Detect which cell encompasses the target text, then output its (x, y) center coordinate. 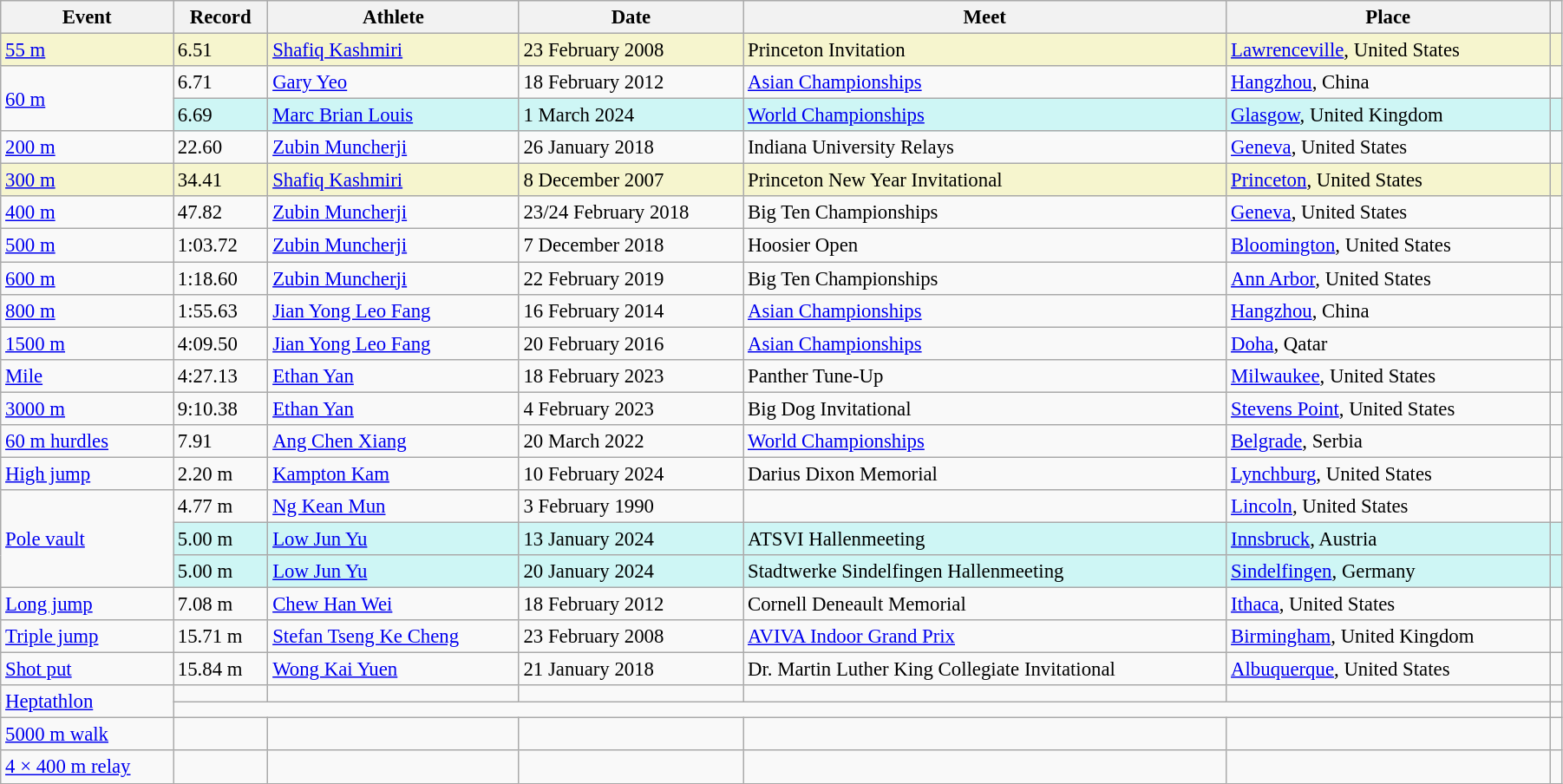
Stadtwerke Sindelfingen Hallenmeeting (985, 572)
20 January 2024 (631, 572)
60 m hurdles (87, 441)
Darius Dixon Memorial (985, 474)
1 March 2024 (631, 115)
AVIVA Indoor Grand Prix (985, 637)
Triple jump (87, 637)
15.71 m (220, 637)
500 m (87, 245)
Chew Han Wei (394, 604)
18 February 2023 (631, 376)
Bloomington, United States (1388, 245)
Dr. Martin Luther King Collegiate Invitational (985, 670)
Ithaca, United States (1388, 604)
Pole vault (87, 539)
Hoosier Open (985, 245)
Innsbruck, Austria (1388, 539)
23/24 February 2018 (631, 212)
Princeton, United States (1388, 180)
3 February 1990 (631, 506)
13 January 2024 (631, 539)
Milwaukee, United States (1388, 376)
Panther Tune-Up (985, 376)
26 January 2018 (631, 147)
Record (220, 17)
Lincoln, United States (1388, 506)
21 January 2018 (631, 670)
1:55.63 (220, 310)
800 m (87, 310)
Event (87, 17)
600 m (87, 278)
47.82 (220, 212)
8 December 2007 (631, 180)
Shot put (87, 670)
1500 m (87, 343)
22.60 (220, 147)
Place (1388, 17)
Date (631, 17)
34.41 (220, 180)
Indiana University Relays (985, 147)
1:03.72 (220, 245)
15.84 m (220, 670)
2.20 m (220, 474)
16 February 2014 (631, 310)
Big Dog Invitational (985, 408)
Athlete (394, 17)
Princeton Invitation (985, 50)
Long jump (87, 604)
Lawrenceville, United States (1388, 50)
Heptathlon (87, 702)
Albuquerque, United States (1388, 670)
55 m (87, 50)
ATSVI Hallenmeeting (985, 539)
Mile (87, 376)
Sindelfingen, Germany (1388, 572)
3000 m (87, 408)
5000 m walk (87, 735)
Cornell Deneault Memorial (985, 604)
300 m (87, 180)
4:09.50 (220, 343)
10 February 2024 (631, 474)
Princeton New Year Invitational (985, 180)
Glasgow, United Kingdom (1388, 115)
Marc Brian Louis (394, 115)
Gary Yeo (394, 82)
4.77 m (220, 506)
20 March 2022 (631, 441)
Meet (985, 17)
Wong Kai Yuen (394, 670)
4 × 400 m relay (87, 768)
Kampton Kam (394, 474)
22 February 2019 (631, 278)
4 February 2023 (631, 408)
60 m (87, 99)
7.08 m (220, 604)
Belgrade, Serbia (1388, 441)
9:10.38 (220, 408)
Birmingham, United Kingdom (1388, 637)
20 February 2016 (631, 343)
High jump (87, 474)
Ang Chen Xiang (394, 441)
200 m (87, 147)
4:27.13 (220, 376)
Ng Kean Mun (394, 506)
7 December 2018 (631, 245)
Doha, Qatar (1388, 343)
6.71 (220, 82)
7.91 (220, 441)
Lynchburg, United States (1388, 474)
6.51 (220, 50)
400 m (87, 212)
6.69 (220, 115)
Stefan Tseng Ke Cheng (394, 637)
Ann Arbor, United States (1388, 278)
1:18.60 (220, 278)
Stevens Point, United States (1388, 408)
